Scan for the cell matching the given text and deliver its [X, Y] coordinate at center. 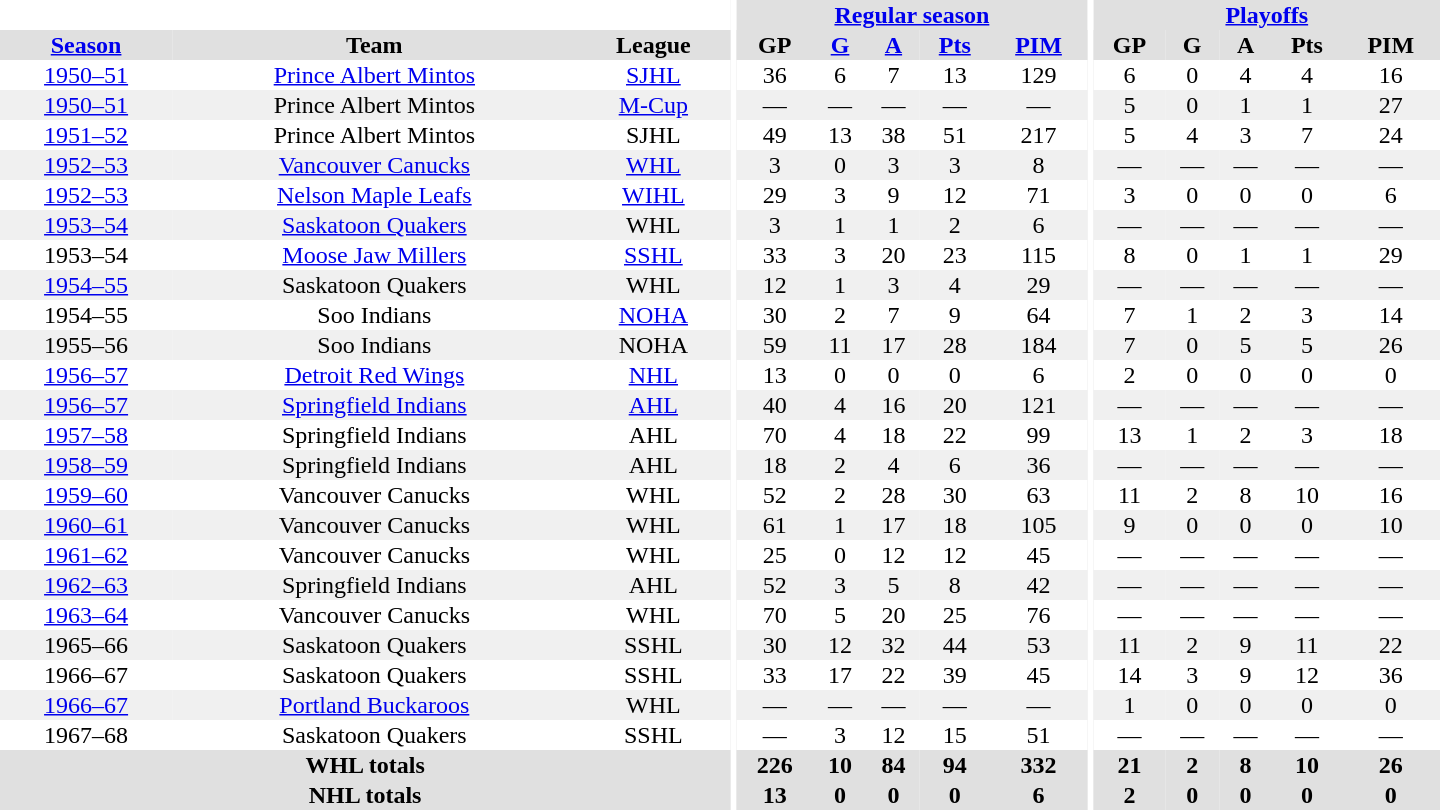
1958–59 [86, 465]
1957–58 [86, 435]
1962–63 [86, 585]
44 [954, 645]
1963–64 [86, 615]
71 [1038, 195]
39 [954, 675]
24 [1391, 135]
184 [1038, 345]
Regular season [912, 15]
1967–68 [86, 735]
M-Cup [654, 105]
99 [1038, 435]
53 [1038, 645]
63 [1038, 495]
129 [1038, 75]
217 [1038, 135]
49 [774, 135]
23 [954, 255]
105 [1038, 525]
Team [374, 45]
Moose Jaw Millers [374, 255]
Detroit Red Wings [374, 375]
226 [774, 765]
15 [954, 735]
Season [86, 45]
27 [1391, 105]
40 [774, 405]
1959–60 [86, 495]
1961–62 [86, 555]
64 [1038, 315]
332 [1038, 765]
21 [1130, 765]
115 [1038, 255]
1951–52 [86, 135]
League [654, 45]
NHL [654, 375]
1965–66 [86, 645]
Playoffs [1267, 15]
84 [894, 765]
WIHL [654, 195]
61 [774, 525]
76 [1038, 615]
1955–56 [86, 345]
121 [1038, 405]
42 [1038, 585]
94 [954, 765]
1960–61 [86, 525]
Nelson Maple Leafs [374, 195]
38 [894, 135]
NHL totals [365, 795]
32 [894, 645]
59 [774, 345]
Portland Buckaroos [374, 705]
WHL totals [365, 765]
